From the cell containing the given text, extract its center point as (X, Y) coordinate. 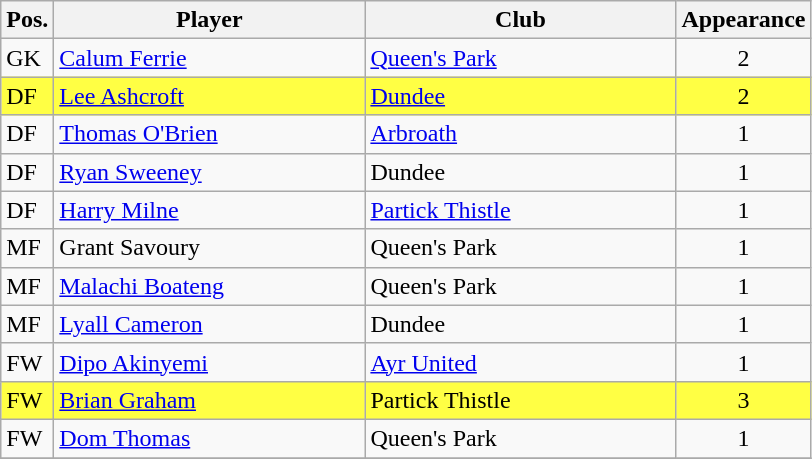
Dipo Akinyemi (210, 362)
Thomas O'Brien (210, 134)
Pos. (28, 20)
Lyall Cameron (210, 324)
Arbroath (520, 134)
Ryan Sweeney (210, 172)
Calum Ferrie (210, 58)
Malachi Boateng (210, 286)
Lee Ashcroft (210, 96)
Dom Thomas (210, 438)
Club (520, 20)
Grant Savoury (210, 248)
Player (210, 20)
3 (744, 400)
Brian Graham (210, 400)
GK (28, 58)
Ayr United (520, 362)
Harry Milne (210, 210)
Appearance (744, 20)
